Locate the cell with the specified text and output its (X, Y) center coordinate. 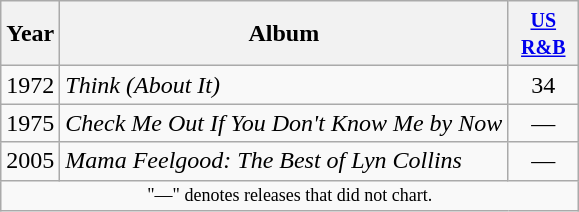
34 (544, 85)
1975 (30, 123)
1972 (30, 85)
Think (About It) (284, 85)
US R&B (544, 34)
2005 (30, 161)
Year (30, 34)
"—" denotes releases that did not chart. (290, 196)
Mama Feelgood: The Best of Lyn Collins (284, 161)
Check Me Out If You Don't Know Me by Now (284, 123)
Album (284, 34)
